Provide the (X, Y) coordinate of the cell's center where the given text is located.  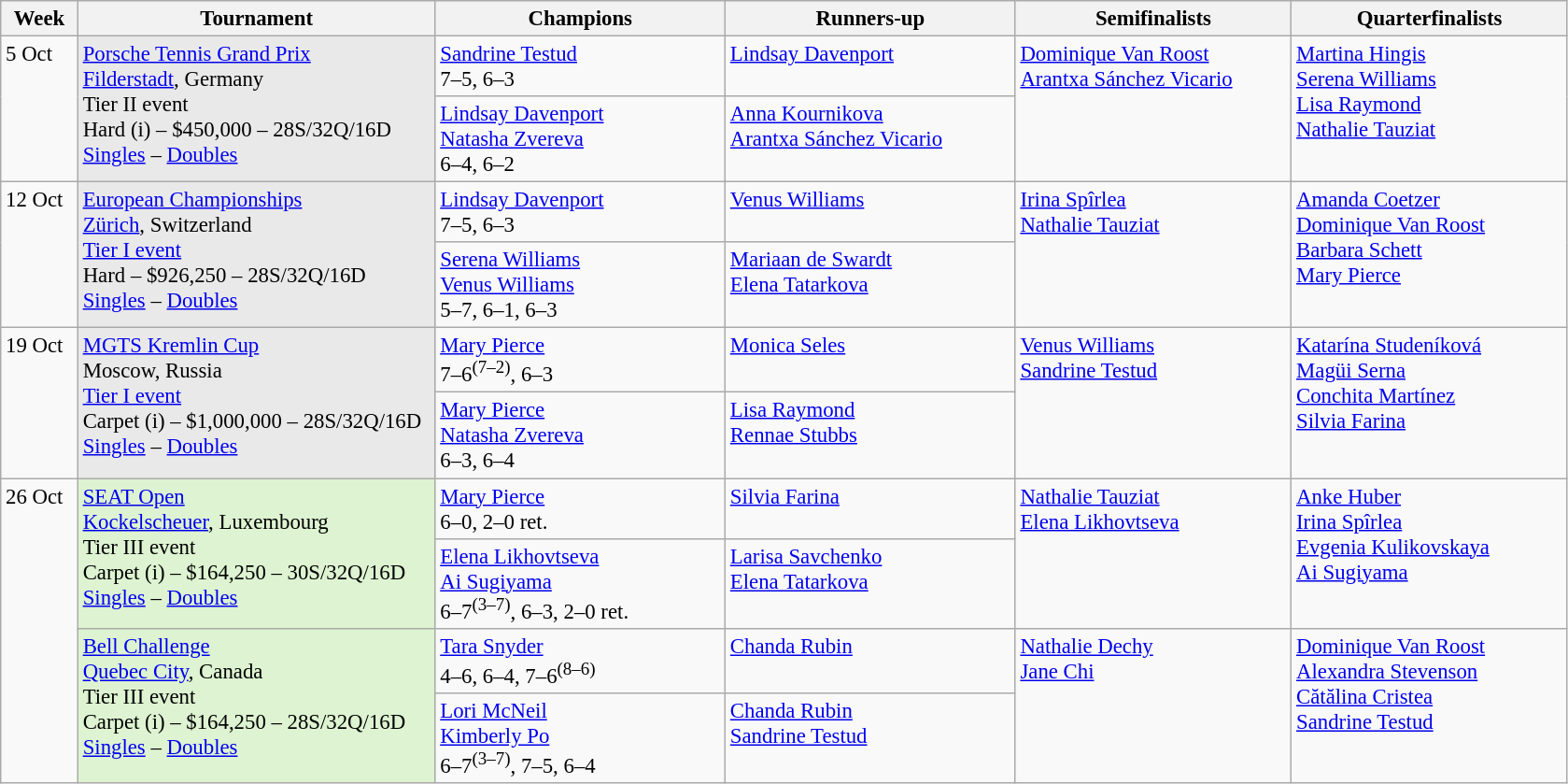
Tara Snyder4–6, 6–4, 7–6(8–6) (581, 660)
MGTS Kremlin CupMoscow, Russia Tier I event Carpet (i) – $1,000,000 – 28S/32Q/16D Singles – Doubles (256, 404)
Monica Seles (870, 361)
Semifinalists (1153, 19)
Venus Williams Sandrine Testud (1153, 404)
Nathalie Dechy Jane Chi (1153, 705)
Nathalie Tauziat Elena Likhovtseva (1153, 553)
SEAT OpenKockelscheuer, Luxembourg Tier III event Carpet (i) – $164,250 – 30S/32Q/16D Singles – Doubles (256, 553)
Chanda Rubin (870, 660)
Lindsay Davenport Natasha Zvereva 6–4, 6–2 (581, 139)
Martina Hingis Serena Williams Lisa Raymond Nathalie Tauziat (1430, 109)
Silvia Farina (870, 508)
Mary Pierce Natasha Zvereva 6–3, 6–4 (581, 435)
Elena Likhovtseva Ai Sugiyama 6–7(3–7), 6–3, 2–0 ret. (581, 583)
19 Oct (39, 404)
Champions (581, 19)
Anna Kournikova Arantxa Sánchez Vicario (870, 139)
Dominique Van Roost Alexandra Stevenson Cătălina Cristea Sandrine Testud (1430, 705)
Katarína Studeníková Magüi Serna Conchita Martínez Silvia Farina (1430, 404)
Anke Huber Irina Spîrlea Evgenia Kulikovskaya Ai Sugiyama (1430, 553)
Mary Pierce7–6(7–2), 6–3 (581, 361)
Porsche Tennis Grand PrixFilderstadt, Germany Tier II event Hard (i) – $450,000 – 28S/32Q/16D Singles – Doubles (256, 109)
European ChampionshipsZürich, Switzerland Tier I event Hard – $926,250 – 28S/32Q/16D Singles – Doubles (256, 255)
26 Oct (39, 631)
Mariaan de Swardt Elena Tatarkova (870, 285)
Lindsay Davenport (870, 67)
Mary Pierce6–0, 2–0 ret. (581, 508)
Week (39, 19)
Chanda Rubin Sandrine Testud (870, 738)
Tournament (256, 19)
Venus Williams (870, 213)
Sandrine Testud7–5, 6–3 (581, 67)
Dominique Van Roost Arantxa Sánchez Vicario (1153, 109)
Irina Spîrlea Nathalie Tauziat (1153, 255)
Quarterfinalists (1430, 19)
Lisa Raymond Rennae Stubbs (870, 435)
Serena Williams Venus Williams 5–7, 6–1, 6–3 (581, 285)
12 Oct (39, 255)
Runners-up (870, 19)
Bell Challenge Quebec City, Canada Tier III event Carpet (i) – $164,250 – 28S/32Q/16D Singles – Doubles (256, 705)
Amanda Coetzer Dominique Van Roost Barbara Schett Mary Pierce (1430, 255)
Larisa Savchenko Elena Tatarkova (870, 583)
5 Oct (39, 109)
Lori McNeil Kimberly Po 6–7(3–7), 7–5, 6–4 (581, 738)
Lindsay Davenport7–5, 6–3 (581, 213)
